Scan for the cell matching the given text and deliver its (x, y) coordinate at center. 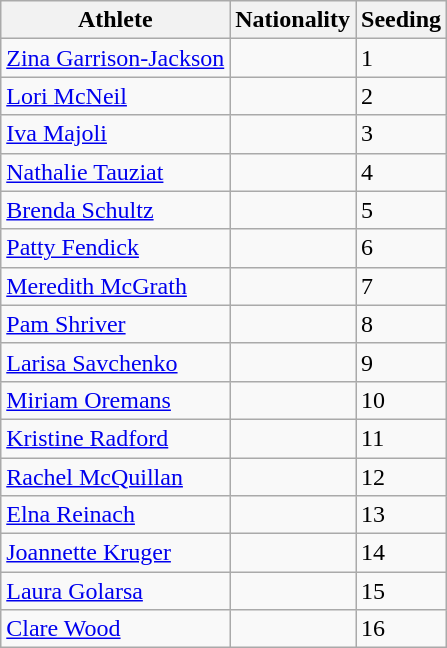
11 (402, 438)
3 (402, 134)
5 (402, 210)
Nationality (293, 20)
7 (402, 286)
15 (402, 591)
Meredith McGrath (116, 286)
Larisa Savchenko (116, 362)
Elna Reinach (116, 515)
4 (402, 172)
Pam Shriver (116, 324)
14 (402, 553)
Athlete (116, 20)
1 (402, 58)
6 (402, 248)
10 (402, 400)
Clare Wood (116, 629)
8 (402, 324)
2 (402, 96)
Patty Fendick (116, 248)
12 (402, 477)
Brenda Schultz (116, 210)
Iva Majoli (116, 134)
Miriam Oremans (116, 400)
Nathalie Tauziat (116, 172)
13 (402, 515)
Rachel McQuillan (116, 477)
Lori McNeil (116, 96)
Kristine Radford (116, 438)
9 (402, 362)
Seeding (402, 20)
Joannette Kruger (116, 553)
Zina Garrison-Jackson (116, 58)
Laura Golarsa (116, 591)
16 (402, 629)
